Extract the [x, y] coordinate from the center of the cell holding the provided text.  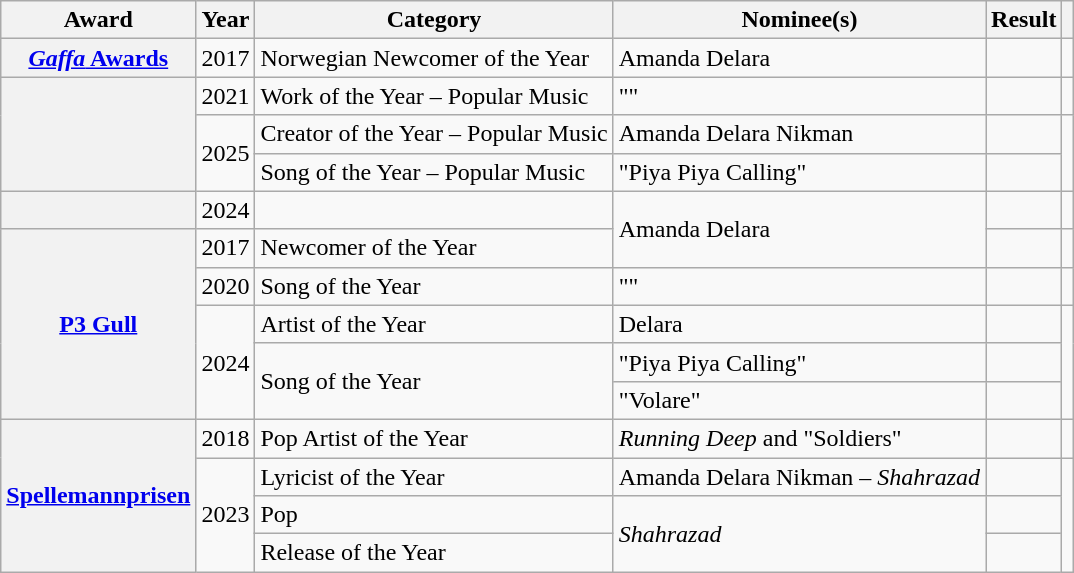
Result [1024, 20]
Spellemannprisen [98, 495]
Award [98, 20]
Artist of the Year [434, 324]
P3 Gull [98, 324]
Pop Artist of the Year [434, 438]
Nominee(s) [799, 20]
Amanda Delara Nikman – Shahrazad [799, 477]
Amanda Delara Nikman [799, 134]
Work of the Year – Popular Music [434, 96]
Shahrazad [799, 534]
2021 [226, 96]
Year [226, 20]
"Volare" [799, 400]
Running Deep and "Soldiers" [799, 438]
2023 [226, 515]
Creator of the Year – Popular Music [434, 134]
Gaffa Awards [98, 58]
Song of the Year – Popular Music [434, 172]
Delara [799, 324]
2020 [226, 286]
Category [434, 20]
Pop [434, 515]
Release of the Year [434, 553]
Newcomer of the Year [434, 248]
Norwegian Newcomer of the Year [434, 58]
2025 [226, 153]
2018 [226, 438]
Lyricist of the Year [434, 477]
